Find where the given text appears and provide that cell's center as (X, Y) coordinate. 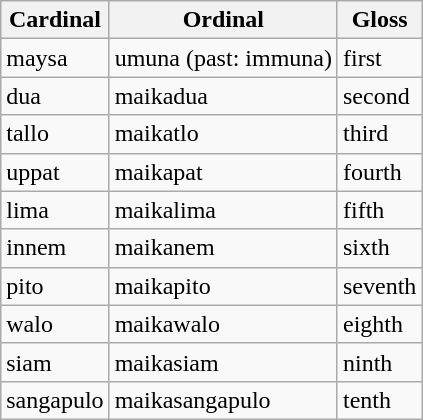
maikalima (223, 210)
maikasangapulo (223, 400)
lima (55, 210)
maikawalo (223, 324)
Ordinal (223, 20)
sangapulo (55, 400)
siam (55, 362)
second (379, 96)
third (379, 134)
Cardinal (55, 20)
seventh (379, 286)
fourth (379, 172)
eighth (379, 324)
maikapat (223, 172)
ninth (379, 362)
first (379, 58)
uppat (55, 172)
maikatlo (223, 134)
innem (55, 248)
maikanem (223, 248)
maikasiam (223, 362)
Gloss (379, 20)
pito (55, 286)
dua (55, 96)
sixth (379, 248)
tenth (379, 400)
umuna (past: immuna) (223, 58)
maysa (55, 58)
maikapito (223, 286)
walo (55, 324)
maikadua (223, 96)
fifth (379, 210)
tallo (55, 134)
